Pinpoint the cell where the given text exists, returning its [x, y] midpoint coordinate. 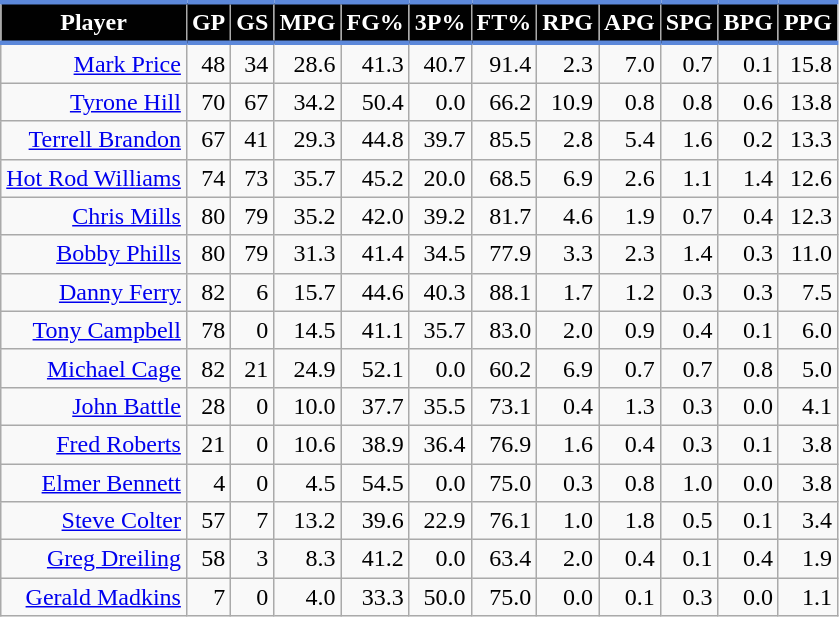
29.3 [308, 140]
12.6 [808, 178]
28.6 [308, 63]
40.7 [440, 63]
Michael Cage [94, 368]
34.2 [308, 102]
38.9 [375, 444]
76.1 [504, 521]
20.0 [440, 178]
13.8 [808, 102]
2.6 [630, 178]
SPG [689, 22]
22.9 [440, 521]
1.8 [630, 521]
Elmer Bennett [94, 483]
0.5 [689, 521]
Greg Dreiling [94, 559]
0.2 [748, 140]
10.6 [308, 444]
PPG [808, 22]
57 [208, 521]
78 [208, 330]
8.3 [308, 559]
3P% [440, 22]
24.9 [308, 368]
88.1 [504, 292]
50.4 [375, 102]
0.6 [748, 102]
50.0 [440, 597]
3 [252, 559]
6 [252, 292]
48 [208, 63]
Fred Roberts [94, 444]
66.2 [504, 102]
73 [252, 178]
41.1 [375, 330]
Steve Colter [94, 521]
Terrell Brandon [94, 140]
44.6 [375, 292]
1.7 [568, 292]
35.5 [440, 406]
74 [208, 178]
4.6 [568, 216]
73.1 [504, 406]
BPG [748, 22]
Tony Campbell [94, 330]
2.8 [568, 140]
39.7 [440, 140]
39.2 [440, 216]
3.3 [568, 254]
28 [208, 406]
APG [630, 22]
36.4 [440, 444]
12.3 [808, 216]
39.6 [375, 521]
1.2 [630, 292]
77.9 [504, 254]
15.7 [308, 292]
37.7 [375, 406]
34.5 [440, 254]
GP [208, 22]
RPG [568, 22]
FG% [375, 22]
Mark Price [94, 63]
Danny Ferry [94, 292]
5.4 [630, 140]
5.0 [808, 368]
10.0 [308, 406]
Tyrone Hill [94, 102]
41.4 [375, 254]
34 [252, 63]
68.5 [504, 178]
44.8 [375, 140]
MPG [308, 22]
63.4 [504, 559]
FT% [504, 22]
83.0 [504, 330]
31.3 [308, 254]
Hot Rod Williams [94, 178]
11.0 [808, 254]
35.2 [308, 216]
40.3 [440, 292]
81.7 [504, 216]
70 [208, 102]
42.0 [375, 216]
91.4 [504, 63]
GS [252, 22]
Chris Mills [94, 216]
33.3 [375, 597]
3.4 [808, 521]
52.1 [375, 368]
Gerald Madkins [94, 597]
Player [94, 22]
54.5 [375, 483]
0.9 [630, 330]
15.8 [808, 63]
13.3 [808, 140]
14.5 [308, 330]
45.2 [375, 178]
41.3 [375, 63]
Bobby Phills [94, 254]
60.2 [504, 368]
76.9 [504, 444]
41 [252, 140]
41.2 [375, 559]
10.9 [568, 102]
7.0 [630, 63]
4.1 [808, 406]
4 [208, 483]
7.5 [808, 292]
4.0 [308, 597]
58 [208, 559]
4.5 [308, 483]
1.3 [630, 406]
6.0 [808, 330]
85.5 [504, 140]
John Battle [94, 406]
13.2 [308, 521]
